Return the [X, Y] coordinate for the center point of the cell that contains the specified text.  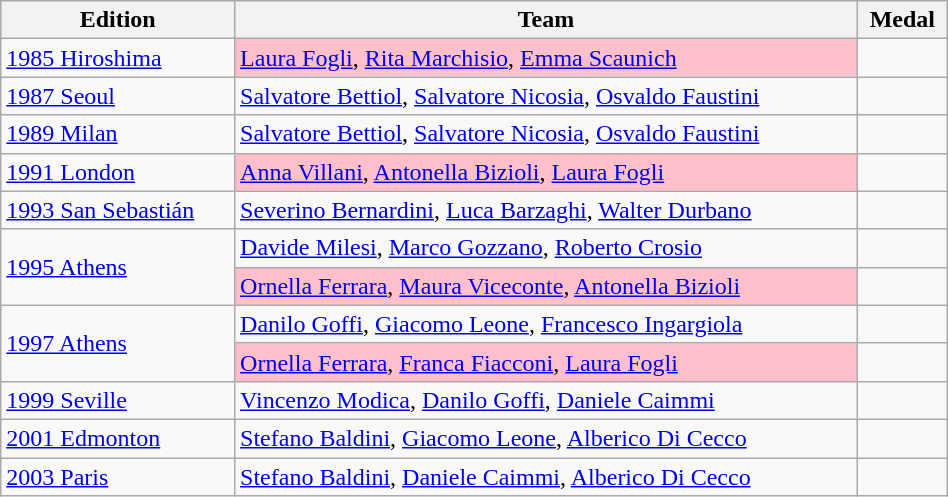
Edition [118, 20]
Stefano Baldini, Giacomo Leone, Alberico Di Cecco [546, 438]
1995 Athens [118, 267]
Ornella Ferrara, Maura Viceconte, Antonella Bizioli [546, 286]
2003 Paris [118, 477]
Davide Milesi, Marco Gozzano, Roberto Crosio [546, 248]
Laura Fogli, Rita Marchisio, Emma Scaunich [546, 58]
Vincenzo Modica, Danilo Goffi, Daniele Caimmi [546, 400]
1993 San Sebastián [118, 210]
Team [546, 20]
1991 London [118, 172]
Ornella Ferrara, Franca Fiacconi, Laura Fogli [546, 362]
1987 Seoul [118, 96]
1985 Hiroshima [118, 58]
1997 Athens [118, 343]
Stefano Baldini, Daniele Caimmi, Alberico Di Cecco [546, 477]
1999 Seville [118, 400]
Anna Villani, Antonella Bizioli, Laura Fogli [546, 172]
Severino Bernardini, Luca Barzaghi, Walter Durbano [546, 210]
Medal [903, 20]
1989 Milan [118, 134]
2001 Edmonton [118, 438]
Danilo Goffi, Giacomo Leone, Francesco Ingargiola [546, 324]
